Return the [x, y] coordinate for the center point of the cell that contains the specified text.  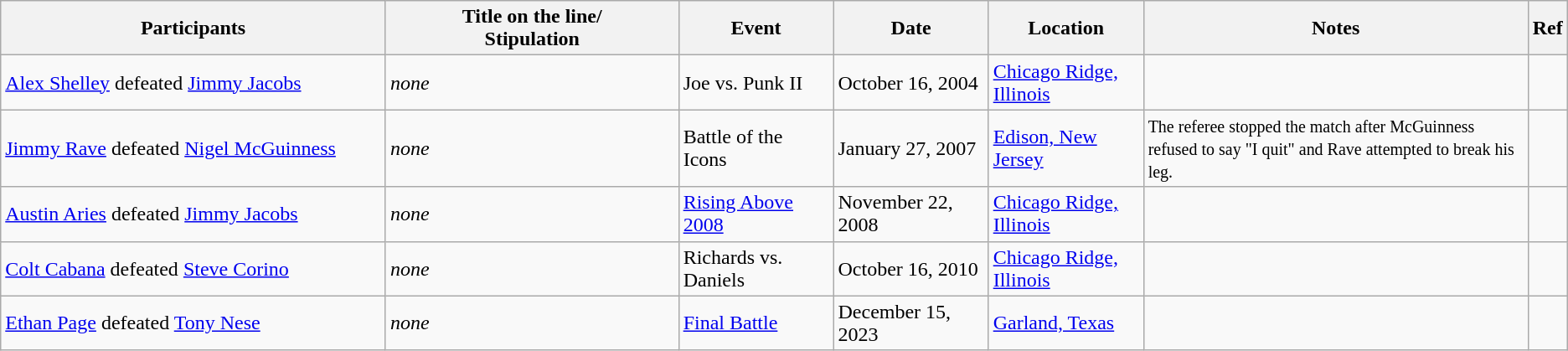
Participants [193, 28]
Ethan Page defeated Tony Nese [193, 323]
Ref [1548, 28]
Location [1065, 28]
Garland, Texas [1065, 323]
Final Battle [756, 323]
October 16, 2010 [911, 268]
January 27, 2007 [911, 148]
Rising Above 2008 [756, 214]
October 16, 2004 [911, 82]
The referee stopped the match after McGuinness refused to say "I quit" and Rave attempted to break his leg. [1335, 148]
Event [756, 28]
Battle of the Icons [756, 148]
December 15, 2023 [911, 323]
Joe vs. Punk II [756, 82]
Edison, New Jersey [1065, 148]
Richards vs. Daniels [756, 268]
Austin Aries defeated Jimmy Jacobs [193, 214]
Alex Shelley defeated Jimmy Jacobs [193, 82]
Title on the line/Stipulation [532, 28]
Notes [1335, 28]
Jimmy Rave defeated Nigel McGuinness [193, 148]
November 22, 2008 [911, 214]
Colt Cabana defeated Steve Corino [193, 268]
Date [911, 28]
